Capture the cell that displays the provided text and extract its (X, Y) central coordinate. 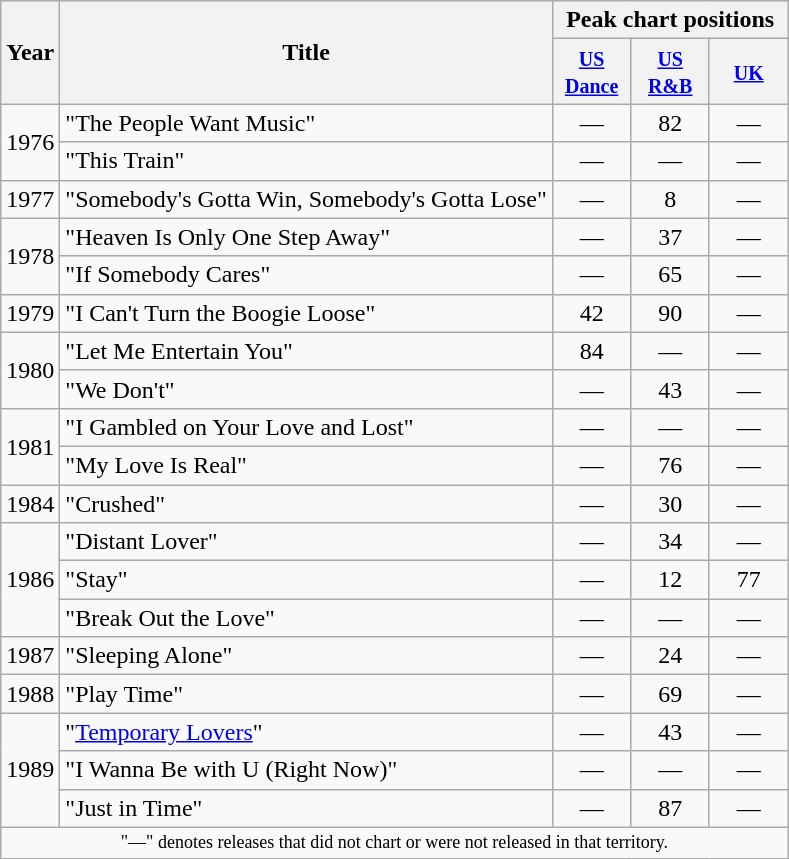
76 (670, 465)
"My Love Is Real" (306, 465)
"—" denotes releases that did not chart or were not released in that territory. (394, 842)
"I Wanna Be with U (Right Now)" (306, 770)
82 (670, 123)
"The People Want Music" (306, 123)
69 (670, 694)
US R&B (670, 72)
"This Train" (306, 161)
1976 (30, 142)
Year (30, 52)
UK (748, 72)
24 (670, 656)
"Temporary Lovers" (306, 732)
"I Gambled on Your Love and Lost" (306, 427)
77 (748, 580)
1989 (30, 770)
37 (670, 237)
"Crushed" (306, 503)
1987 (30, 656)
"Just in Time" (306, 808)
"Heaven Is Only One Step Away" (306, 237)
"Somebody's Gotta Win, Somebody's Gotta Lose" (306, 199)
1988 (30, 694)
1980 (30, 370)
1984 (30, 503)
"We Don't" (306, 389)
30 (670, 503)
1977 (30, 199)
87 (670, 808)
42 (592, 313)
1978 (30, 256)
1981 (30, 446)
Title (306, 52)
"If Somebody Cares" (306, 275)
8 (670, 199)
"Let Me Entertain You" (306, 351)
"Sleeping Alone" (306, 656)
"Stay" (306, 580)
"Play Time" (306, 694)
1979 (30, 313)
US Dance (592, 72)
"Distant Lover" (306, 542)
"Break Out the Love" (306, 618)
65 (670, 275)
34 (670, 542)
90 (670, 313)
1986 (30, 580)
84 (592, 351)
"I Can't Turn the Boogie Loose" (306, 313)
12 (670, 580)
Peak chart positions (670, 20)
